Detect which cell encompasses the target text, then output its (x, y) center coordinate. 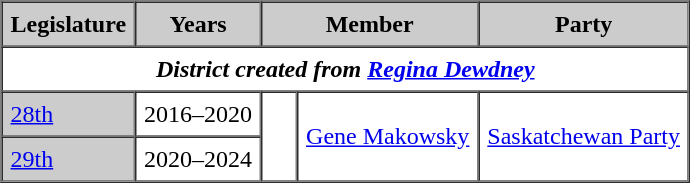
Legislature (69, 24)
28th (69, 114)
2016–2020 (198, 114)
District created from Regina Dewdney (346, 68)
2020–2024 (198, 158)
Party (584, 24)
29th (69, 158)
Saskatchewan Party (584, 137)
Gene Makowsky (388, 137)
Years (198, 24)
Member (370, 24)
